Return the (X, Y) coordinate for the center point of the cell that contains the specified text.  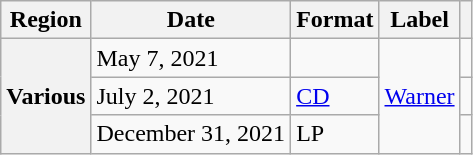
Warner (420, 96)
December 31, 2021 (191, 134)
CD (335, 96)
Region (46, 20)
May 7, 2021 (191, 58)
Date (191, 20)
Label (420, 20)
LP (335, 134)
July 2, 2021 (191, 96)
Format (335, 20)
Various (46, 96)
